Search for the cell housing the specified text and yield its (X, Y) center coordinate. 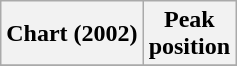
Chart (2002) (72, 34)
Peakposition (189, 34)
